Locate the cell with the specified text and output its (x, y) center coordinate. 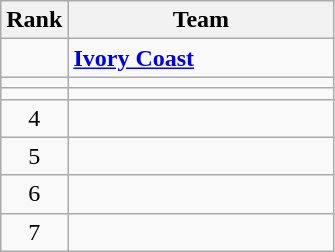
Ivory Coast (201, 58)
6 (34, 194)
Rank (34, 20)
Team (201, 20)
4 (34, 118)
5 (34, 156)
7 (34, 232)
